Locate the cell with the specified text and output its [x, y] center coordinate. 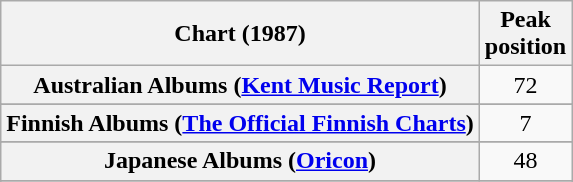
7 [525, 123]
Finnish Albums (The Official Finnish Charts) [240, 123]
48 [525, 161]
Japanese Albums (Oricon) [240, 161]
72 [525, 85]
Chart (1987) [240, 34]
Australian Albums (Kent Music Report) [240, 85]
Peakposition [525, 34]
